Search for the cell housing the specified text and yield its [X, Y] center coordinate. 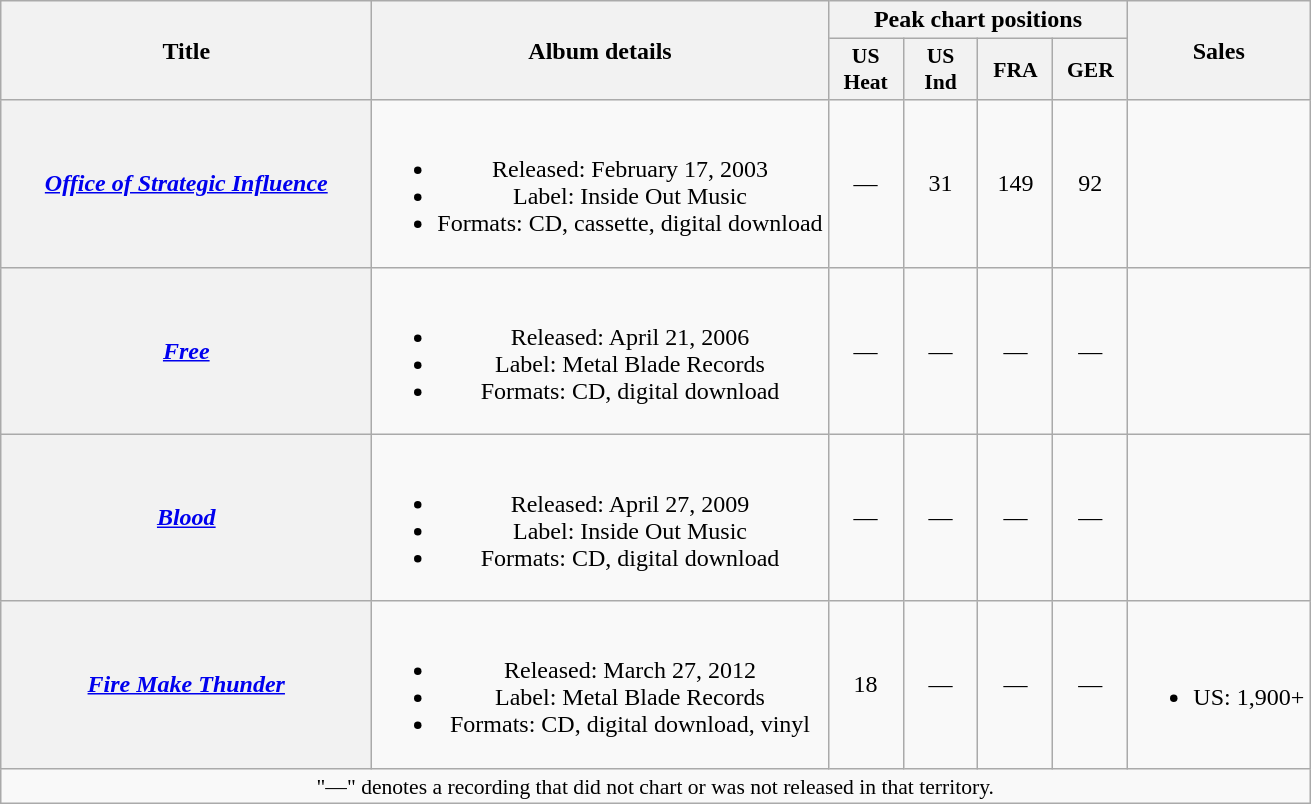
Released: March 27, 2012Label: Metal Blade RecordsFormats: CD, digital download, vinyl [600, 684]
Office of Strategic Influence [186, 184]
Free [186, 350]
Sales [1219, 50]
US: 1,900+ [1219, 684]
92 [1090, 184]
Title [186, 50]
"—" denotes a recording that did not chart or was not released in that territory. [656, 786]
Album details [600, 50]
Fire Make Thunder [186, 684]
US Ind [940, 70]
FRA [1016, 70]
Blood [186, 518]
Released: February 17, 2003Label: Inside Out MusicFormats: CD, cassette, digital download [600, 184]
Peak chart positions [978, 20]
31 [940, 184]
GER [1090, 70]
18 [866, 684]
Released: April 21, 2006Label: Metal Blade RecordsFormats: CD, digital download [600, 350]
149 [1016, 184]
US Heat [866, 70]
Released: April 27, 2009Label: Inside Out MusicFormats: CD, digital download [600, 518]
